Output the (X, Y) coordinate of the center of the cell containing the given text.  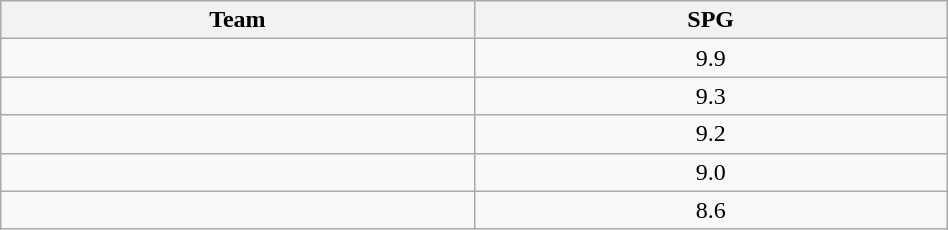
9.0 (710, 172)
9.9 (710, 58)
Team (238, 20)
9.2 (710, 134)
SPG (710, 20)
8.6 (710, 210)
9.3 (710, 96)
